Return the [X, Y] coordinate for the center point of the cell that contains the specified text.  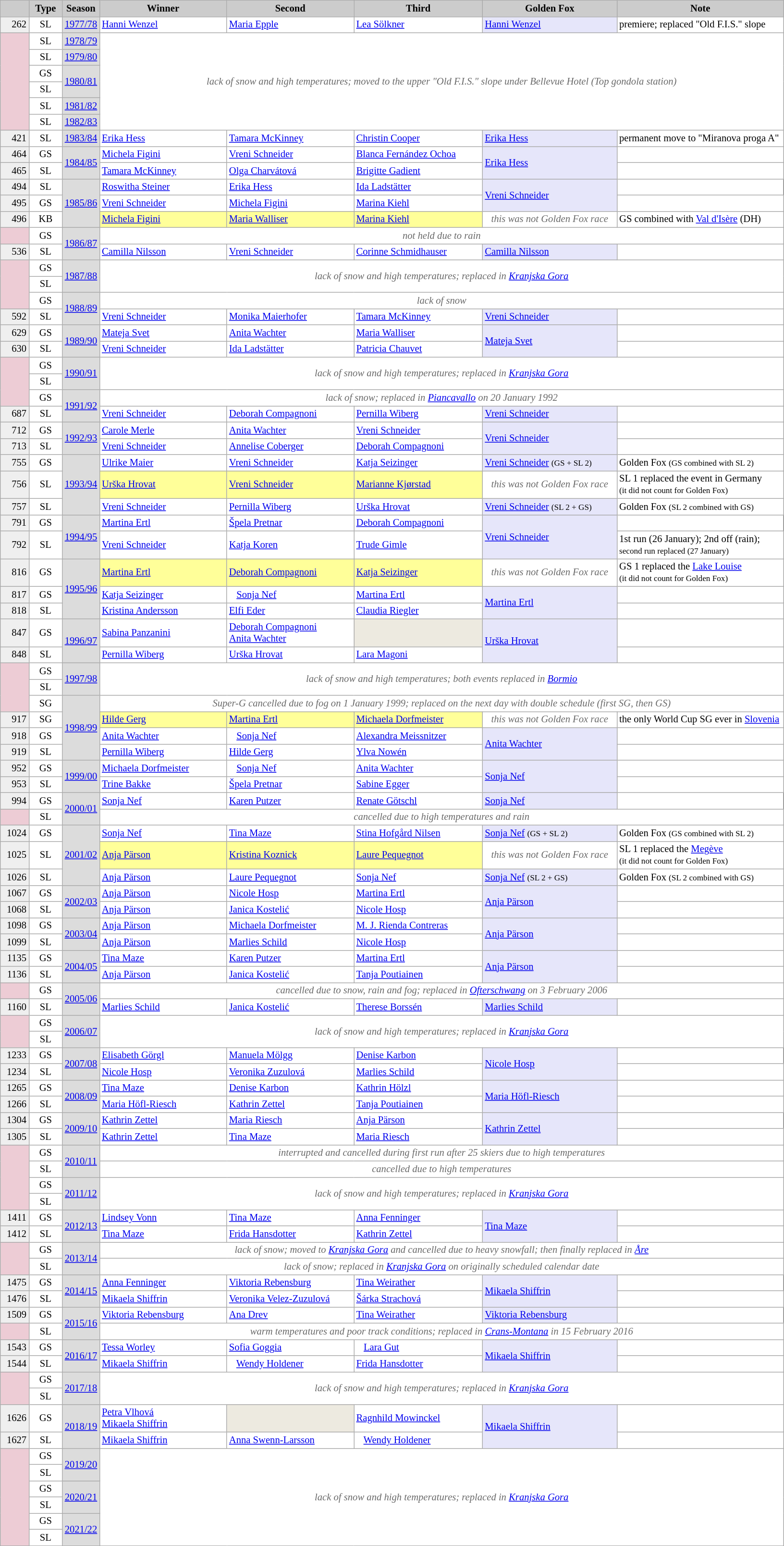
2003/04 [81, 934]
1999/00 [81, 777]
1160 [14, 1007]
SL 1 replaced the Megève(it did not count for Golden Fox) [700, 855]
2012/13 [81, 1226]
Lindsey Vonn [163, 1218]
630 [14, 349]
Vreni Schneider (GS + SL 2) [550, 463]
1981/82 [81, 106]
lack of snow; replaced in Kranjska Gora on originally scheduled calendar date [441, 1266]
Tessa Worley [163, 1348]
1627 [14, 1440]
premiere; replaced "Old F.I.S." slope [700, 25]
994 [14, 801]
2020/21 [81, 1497]
permanent move to "Miranova proga A" [700, 138]
1983/84 [81, 138]
1991/92 [81, 406]
Renate Götschl [418, 801]
712 [14, 430]
1135 [14, 958]
2016/17 [81, 1356]
1982/83 [81, 122]
Deborah Compagnoni Anita Wachter [290, 633]
464 [14, 154]
the only World Cup SG ever in Slovenia [700, 719]
SL 1 replaced the event in Germany(it did not count for Golden Fox) [700, 484]
1099 [14, 942]
1024 [14, 833]
1234 [14, 1072]
919 [14, 752]
1304 [14, 1120]
1980/81 [81, 82]
Elfi Eder [290, 611]
GS 1 replaced the Lake Louise(it did not count for Golden Fox) [700, 572]
1985/86 [81, 203]
Maria Epple [290, 25]
2002/03 [81, 902]
Second [290, 8]
756 [14, 484]
KB [46, 219]
1992/93 [81, 438]
Annelise Coberger [290, 446]
Olga Charvátová [290, 171]
Season [81, 8]
791 [14, 523]
1412 [14, 1234]
1265 [14, 1088]
1098 [14, 926]
2005/06 [81, 999]
1067 [14, 893]
Therese Borssén [418, 1007]
757 [14, 507]
Šárka Strachová [418, 1299]
Veronika Zuzulová [290, 1072]
Ulrike Maier [163, 463]
792 [14, 544]
2013/14 [81, 1258]
Veronika Velez-Zuzulová [290, 1299]
Third [418, 8]
Marianne Kjørstad [418, 484]
Super-G cancelled due to fog on 1 January 1999; replaced on the next day with double schedule (first SG, then GS) [441, 703]
2011/12 [81, 1193]
not held due to rain [441, 235]
1977/78 [81, 25]
1544 [14, 1363]
Trine Bakke [163, 784]
Kristina Koznick [290, 855]
Manuela Mölgg [290, 1055]
1994/95 [81, 537]
Corinne Schmidhauser [418, 252]
1266 [14, 1104]
848 [14, 655]
2010/11 [81, 1161]
494 [14, 187]
Elisabeth Görgl [163, 1055]
Lara Magoni [418, 655]
M. J. Rienda Contreras [418, 926]
495 [14, 203]
953 [14, 784]
Christin Cooper [418, 138]
Lea Sölkner [418, 25]
Katja Koren [290, 544]
1509 [14, 1315]
Kristina Andersson [163, 611]
817 [14, 594]
818 [14, 611]
2019/20 [81, 1464]
interrupted and cancelled during first run after 25 skiers due to high temperatures [441, 1153]
Carole Merle [163, 430]
847 [14, 633]
Blanca Fernández Ochoa [418, 154]
1995/96 [81, 588]
1986/87 [81, 244]
687 [14, 414]
Sonja Nef (SL 2 + GS) [550, 877]
2004/05 [81, 966]
755 [14, 463]
1626 [14, 1418]
1st run (26 January); 2nd off (rain);second run replaced (27 January) [700, 544]
1990/91 [81, 373]
1026 [14, 877]
1233 [14, 1055]
Vreni Schneider (SL 2 + GS) [550, 507]
Sabina Panzanini [163, 633]
Golden Fox [550, 8]
713 [14, 446]
1543 [14, 1348]
2008/09 [81, 1096]
262 [14, 25]
Ragnhild Mowinckel [418, 1418]
1987/88 [81, 276]
1136 [14, 974]
Lara Gut [418, 1348]
Sofia Goggia [290, 1348]
2015/16 [81, 1323]
1978/79 [81, 41]
GS combined with Val d'Isère (DH) [700, 219]
2014/15 [81, 1291]
1993/94 [81, 484]
Roswitha Steiner [163, 187]
Ylva Nowén [418, 752]
Alexandra Meissnitzer [418, 736]
629 [14, 333]
Brigitte Gadient [418, 171]
warm temperatures and poor track conditions; replaced in Crans-Montana in 15 February 2016 [441, 1331]
421 [14, 138]
2017/18 [81, 1388]
1475 [14, 1283]
1476 [14, 1299]
1996/97 [81, 641]
Winner [163, 8]
1997/98 [81, 679]
2000/01 [81, 809]
1411 [14, 1218]
1989/90 [81, 341]
Anna Swenn-Larsson [290, 1440]
Patricia Chauvet [418, 349]
2001/02 [81, 854]
2006/07 [81, 1031]
Ana Drev [290, 1315]
1305 [14, 1137]
Kathrin Hölzl [418, 1088]
Trude Gimle [418, 544]
465 [14, 171]
cancelled due to high temperatures [441, 1169]
2021/22 [81, 1529]
1068 [14, 910]
536 [14, 252]
Stina Hofgård Nilsen [418, 833]
2009/10 [81, 1128]
Petra Vlhová Mikaela Shiffrin [163, 1418]
Sabine Egger [418, 784]
lack of snow; replaced in Piancavallo on 20 January 1992 [441, 397]
lack of snow; moved to Kranjska Gora and cancelled due to heavy snowfall; then finally replaced in Åre [441, 1250]
Note [700, 8]
2018/19 [81, 1426]
Claudia Riegler [418, 611]
816 [14, 572]
cancelled due to high temperatures and rain [441, 817]
1984/85 [81, 162]
1998/99 [81, 728]
1025 [14, 855]
cancelled due to snow, rain and fog; replaced in Ofterschwang on 3 February 2006 [441, 990]
1979/80 [81, 57]
592 [14, 317]
917 [14, 719]
Monika Maierhofer [290, 317]
lack of snow and high temperatures; moved to the upper "Old F.I.S." slope under Bellevue Hotel (Top gondola station) [441, 81]
1988/89 [81, 309]
496 [14, 219]
918 [14, 736]
2007/08 [81, 1064]
Sonja Nef (GS + SL 2) [550, 833]
952 [14, 768]
Type [46, 8]
lack of snow [441, 300]
lack of snow and high temperatures; both events replaced in Bormio [441, 679]
